Search for the cell housing the specified text and yield its [x, y] center coordinate. 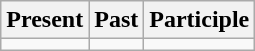
Participle [200, 20]
Present [45, 20]
Past [116, 20]
